Determine the [X, Y] coordinate at the center of the cell enclosing the given text.  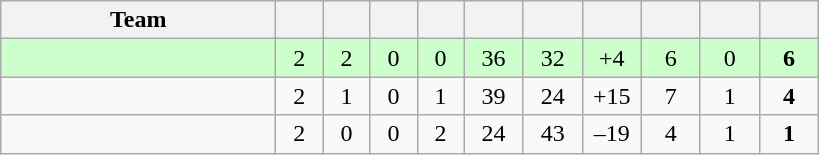
Team [138, 20]
32 [552, 58]
36 [494, 58]
7 [670, 96]
–19 [612, 134]
+4 [612, 58]
43 [552, 134]
39 [494, 96]
+15 [612, 96]
